For the text-containing cell, return its midpoint in [X, Y] coordinate format. 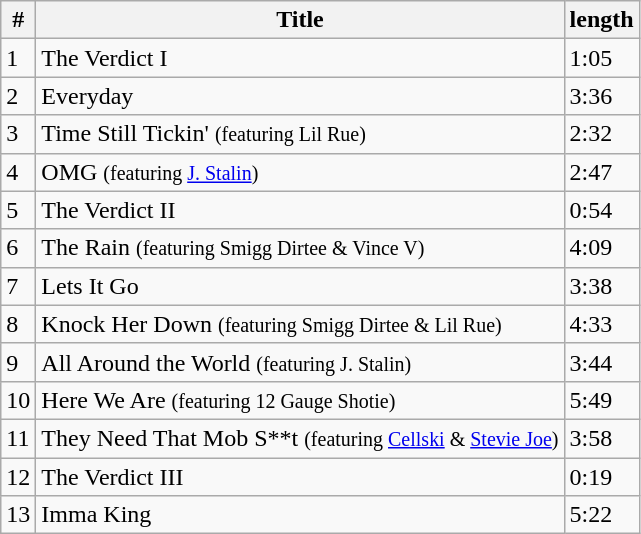
They Need That Mob S**t (featuring Cellski & Stevie Joe) [300, 438]
10 [18, 400]
Imma King [300, 515]
2:47 [602, 172]
9 [18, 362]
OMG (featuring J. Stalin) [300, 172]
The Verdict I [300, 58]
5:22 [602, 515]
3:36 [602, 96]
3:38 [602, 286]
The Rain (featuring Smigg Dirtee & Vince V) [300, 248]
length [602, 20]
4:33 [602, 324]
11 [18, 438]
5:49 [602, 400]
Time Still Tickin' (featuring Lil Rue) [300, 134]
2:32 [602, 134]
Title [300, 20]
8 [18, 324]
Everyday [300, 96]
Lets It Go [300, 286]
4:09 [602, 248]
The Verdict III [300, 477]
1 [18, 58]
The Verdict II [300, 210]
All Around the World (featuring J. Stalin) [300, 362]
5 [18, 210]
2 [18, 96]
7 [18, 286]
Here We Are (featuring 12 Gauge Shotie) [300, 400]
Knock Her Down (featuring Smigg Dirtee & Lil Rue) [300, 324]
0:54 [602, 210]
# [18, 20]
6 [18, 248]
3:58 [602, 438]
13 [18, 515]
3:44 [602, 362]
12 [18, 477]
3 [18, 134]
0:19 [602, 477]
1:05 [602, 58]
4 [18, 172]
